Determine the [X, Y] coordinate at the center of the cell enclosing the given text.  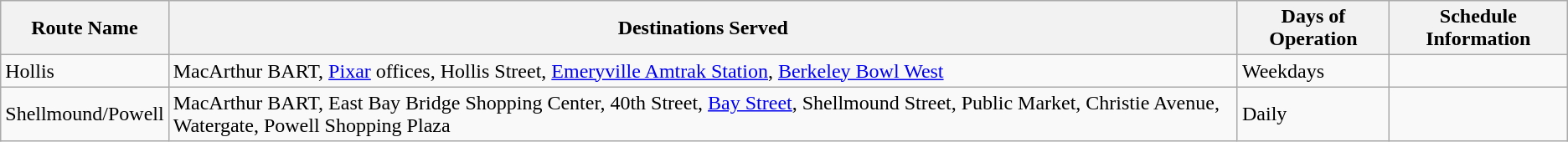
Daily [1313, 114]
Shellmound/Powell [85, 114]
Weekdays [1313, 71]
Days of Operation [1313, 28]
Hollis [85, 71]
Schedule Information [1478, 28]
Route Name [85, 28]
MacArthur BART, Pixar offices, Hollis Street, Emeryville Amtrak Station, Berkeley Bowl West [703, 71]
Destinations Served [703, 28]
